Detect which cell encompasses the target text, then output its (x, y) center coordinate. 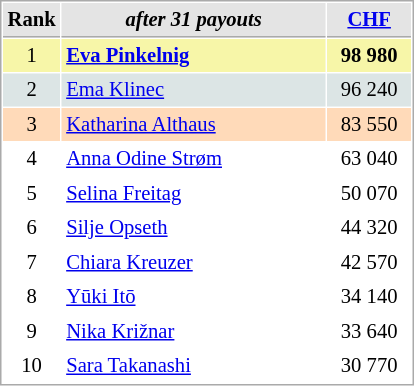
44 320 (369, 228)
1 (32, 56)
50 070 (369, 194)
42 570 (369, 262)
3 (32, 124)
CHF (369, 20)
10 (32, 366)
30 770 (369, 366)
Selina Freitag (194, 194)
Anna Odine Strøm (194, 158)
5 (32, 194)
33 640 (369, 332)
83 550 (369, 124)
Rank (32, 20)
98 980 (369, 56)
2 (32, 90)
Silje Opseth (194, 228)
Sara Takanashi (194, 366)
63 040 (369, 158)
Yūki Itō (194, 296)
Nika Križnar (194, 332)
6 (32, 228)
Eva Pinkelnig (194, 56)
8 (32, 296)
Ema Klinec (194, 90)
34 140 (369, 296)
9 (32, 332)
after 31 payouts (194, 20)
Chiara Kreuzer (194, 262)
7 (32, 262)
96 240 (369, 90)
4 (32, 158)
Katharina Althaus (194, 124)
